Scan for the cell matching the given text and deliver its (X, Y) coordinate at center. 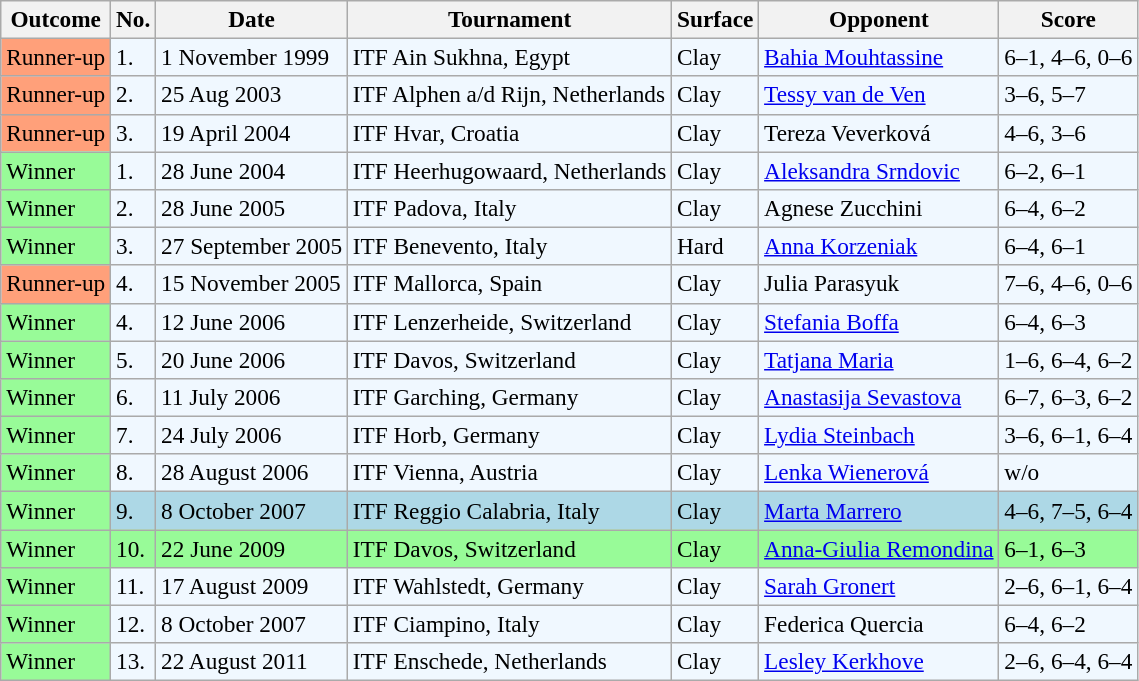
2–6, 6–1, 6–4 (1068, 586)
22 August 2011 (252, 662)
3–6, 5–7 (1068, 95)
Date (252, 19)
5. (134, 359)
28 August 2006 (252, 473)
10. (134, 548)
ITF Padova, Italy (509, 208)
ITF Vienna, Austria (509, 473)
7. (134, 435)
6–4, 6–1 (1068, 246)
13. (134, 662)
Aleksandra Srndovic (879, 170)
Tessy van de Ven (879, 95)
ITF Mallorca, Spain (509, 284)
Lesley Kerkhove (879, 662)
ITF Benevento, Italy (509, 246)
4–6, 3–6 (1068, 133)
ITF Ciampino, Italy (509, 624)
Julia Parasyuk (879, 284)
6–2, 6–1 (1068, 170)
ITF Reggio Calabria, Italy (509, 510)
w/o (1068, 473)
11. (134, 586)
1 November 1999 (252, 57)
3–6, 6–1, 6–4 (1068, 435)
8. (134, 473)
Anna Korzeniak (879, 246)
28 June 2004 (252, 170)
17 August 2009 (252, 586)
Sarah Gronert (879, 586)
Anna-Giulia Remondina (879, 548)
22 June 2009 (252, 548)
Outcome (56, 19)
12. (134, 624)
ITF Wahlstedt, Germany (509, 586)
Tournament (509, 19)
28 June 2005 (252, 208)
9. (134, 510)
Opponent (879, 19)
4–6, 7–5, 6–4 (1068, 510)
Agnese Zucchini (879, 208)
ITF Enschede, Netherlands (509, 662)
Lenka Wienerová (879, 473)
ITF Lenzerheide, Switzerland (509, 322)
7–6, 4–6, 0–6 (1068, 284)
15 November 2005 (252, 284)
Surface (716, 19)
ITF Heerhugowaard, Netherlands (509, 170)
20 June 2006 (252, 359)
Stefania Boffa (879, 322)
24 July 2006 (252, 435)
27 September 2005 (252, 246)
Hard (716, 246)
ITF Ain Sukhna, Egypt (509, 57)
Anastasija Sevastova (879, 397)
Tereza Veverková (879, 133)
ITF Horb, Germany (509, 435)
19 April 2004 (252, 133)
Tatjana Maria (879, 359)
ITF Hvar, Croatia (509, 133)
6–4, 6–3 (1068, 322)
12 June 2006 (252, 322)
Marta Marrero (879, 510)
11 July 2006 (252, 397)
ITF Garching, Germany (509, 397)
Bahia Mouhtassine (879, 57)
Lydia Steinbach (879, 435)
1–6, 6–4, 6–2 (1068, 359)
6–1, 6–3 (1068, 548)
6–7, 6–3, 6–2 (1068, 397)
2–6, 6–4, 6–4 (1068, 662)
No. (134, 19)
6–1, 4–6, 0–6 (1068, 57)
Score (1068, 19)
ITF Alphen a/d Rijn, Netherlands (509, 95)
6. (134, 397)
25 Aug 2003 (252, 95)
Federica Quercia (879, 624)
